Pinpoint the cell where the given text exists, returning its (x, y) midpoint coordinate. 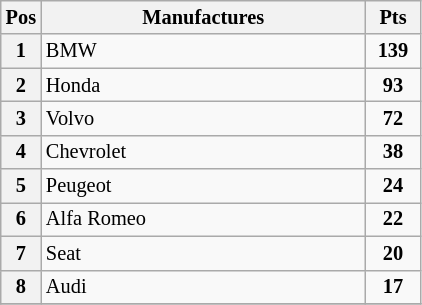
3 (21, 118)
Honda (204, 85)
24 (394, 186)
7 (21, 253)
1 (21, 51)
Seat (204, 253)
Chevrolet (204, 152)
5 (21, 186)
139 (394, 51)
72 (394, 118)
Peugeot (204, 186)
BMW (204, 51)
8 (21, 287)
Manufactures (204, 17)
17 (394, 287)
Volvo (204, 118)
Audi (204, 287)
Pos (21, 17)
4 (21, 152)
Alfa Romeo (204, 219)
6 (21, 219)
38 (394, 152)
2 (21, 85)
20 (394, 253)
Pts (394, 17)
93 (394, 85)
22 (394, 219)
